Locate the cell with the specified text and output its (x, y) center coordinate. 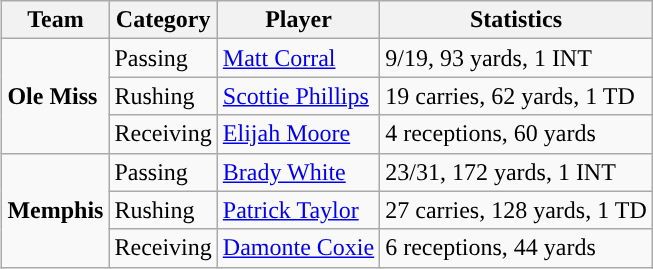
27 carries, 128 yards, 1 TD (516, 210)
Elijah Moore (298, 134)
9/19, 93 yards, 1 INT (516, 58)
Statistics (516, 20)
23/31, 172 yards, 1 INT (516, 172)
4 receptions, 60 yards (516, 134)
Scottie Phillips (298, 96)
Memphis (56, 210)
Matt Corral (298, 58)
Ole Miss (56, 96)
Category (163, 20)
6 receptions, 44 yards (516, 248)
Brady White (298, 172)
Damonte Coxie (298, 248)
Player (298, 20)
Patrick Taylor (298, 210)
Team (56, 20)
19 carries, 62 yards, 1 TD (516, 96)
